Locate the cell with the specified text and output its (x, y) center coordinate. 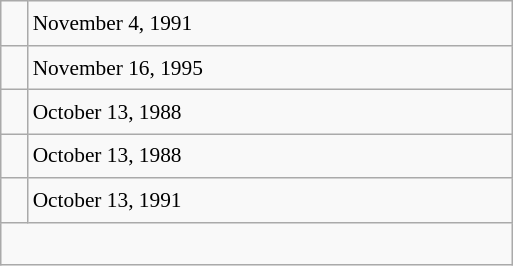
November 16, 1995 (270, 67)
October 13, 1991 (270, 200)
November 4, 1991 (270, 23)
